From the cell containing the given text, extract its center point as [x, y] coordinate. 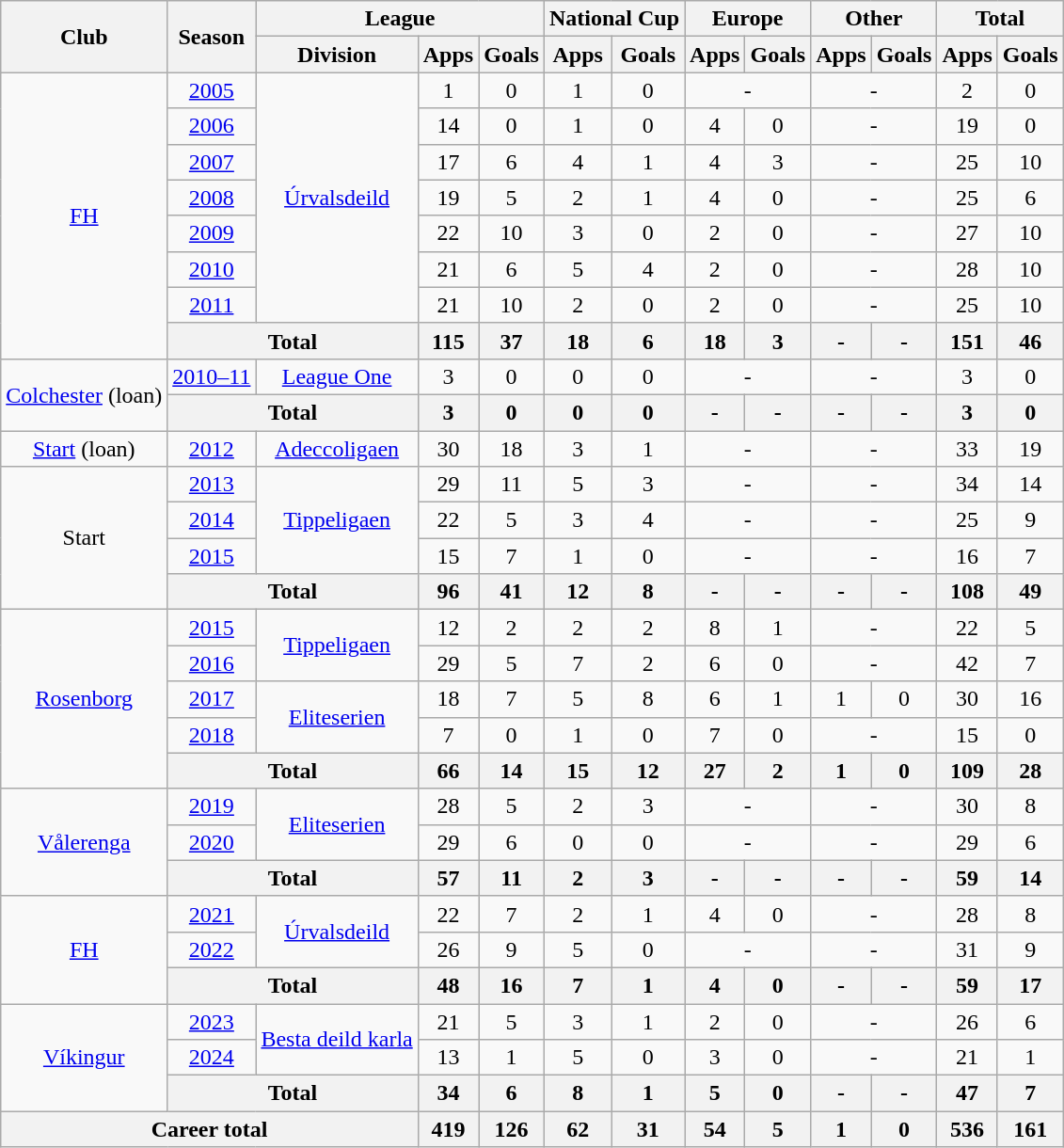
46 [1030, 341]
115 [448, 341]
Season [212, 37]
Career total [210, 1129]
2013 [212, 485]
2005 [212, 90]
41 [512, 592]
Rosenborg [85, 699]
National Cup [613, 19]
Adeccoligaen [337, 449]
2008 [212, 198]
League One [337, 376]
2024 [212, 1058]
League [401, 19]
Other [874, 19]
47 [967, 1093]
2011 [212, 305]
2012 [212, 449]
2009 [212, 233]
13 [448, 1058]
419 [448, 1129]
Vålerenga [85, 842]
2019 [212, 806]
Víkingur [85, 1057]
Europe [748, 19]
151 [967, 341]
54 [715, 1129]
2010–11 [212, 376]
Club [85, 37]
108 [967, 592]
62 [578, 1129]
48 [448, 985]
Start (loan) [85, 449]
33 [967, 449]
42 [967, 663]
Colchester (loan) [85, 394]
2006 [212, 126]
Division [337, 55]
126 [512, 1129]
2018 [212, 735]
2010 [212, 269]
109 [967, 771]
2020 [212, 842]
2017 [212, 699]
Besta deild karla [337, 1039]
66 [448, 771]
57 [448, 878]
2023 [212, 1021]
96 [448, 592]
49 [1030, 592]
161 [1030, 1129]
2007 [212, 162]
37 [512, 341]
2016 [212, 663]
2021 [212, 914]
536 [967, 1129]
2014 [212, 520]
Start [85, 538]
2022 [212, 949]
